Provide the (X, Y) coordinate of the cell's center where the given text is located.  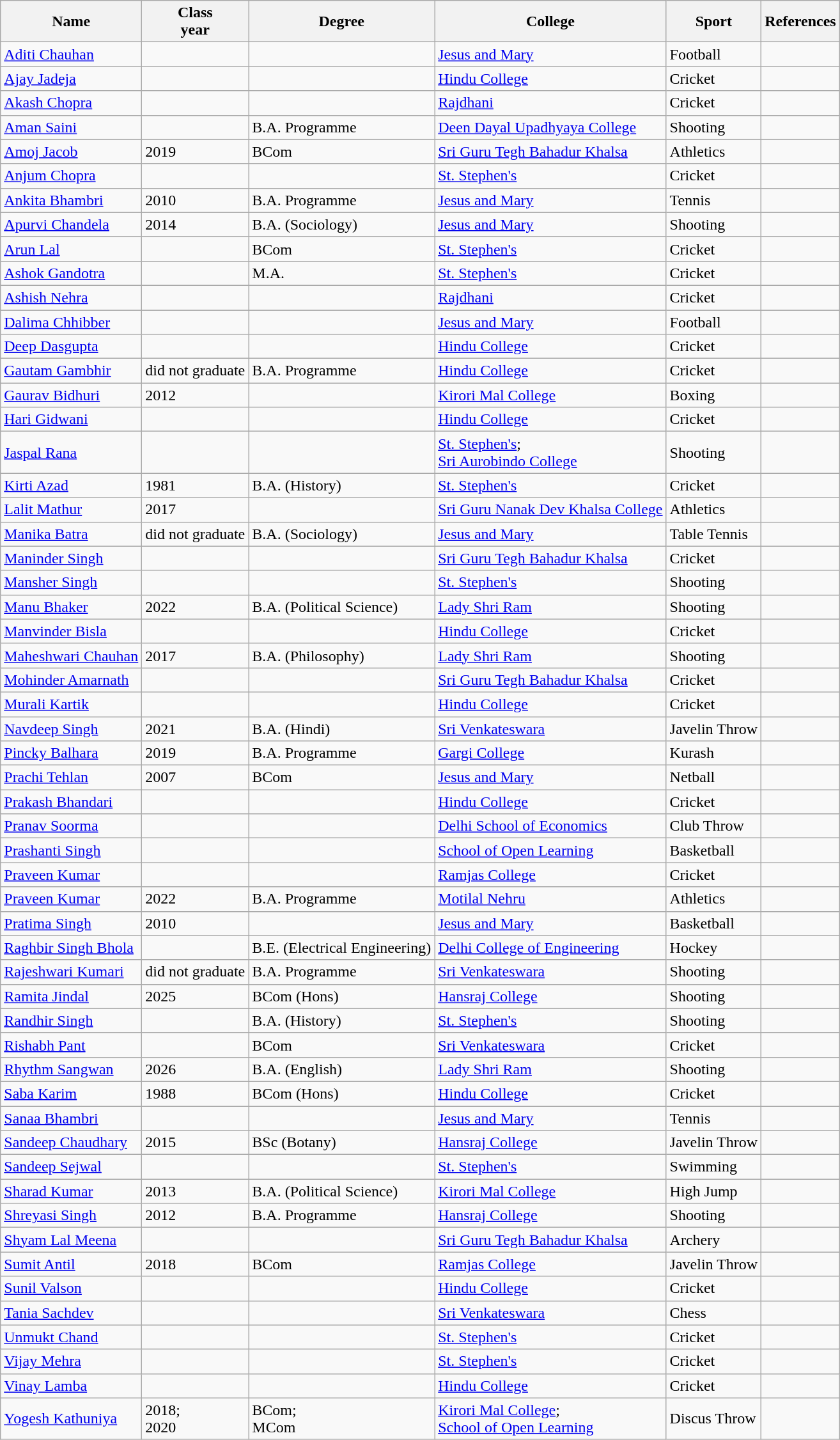
Ramita Jindal (72, 996)
Vinay Lamba (72, 1386)
Classyear (196, 22)
B.A. (English) (341, 1069)
2018;2020 (196, 1418)
Gautam Gambhir (72, 371)
2014 (196, 224)
Manu Bhaker (72, 607)
Prashanti Singh (72, 850)
Raghbir Singh Bhola (72, 948)
Kirori Mal College;School of Open Learning (550, 1418)
Anjum Chopra (72, 176)
Sharad Kumar (72, 1191)
Table Tennis (713, 534)
Ankita Bhambri (72, 200)
Unmukt Chand (72, 1337)
Arun Lal (72, 249)
Delhi College of Engineering (550, 948)
Hockey (713, 948)
BCom;MCom (341, 1418)
B.E. (Electrical Engineering) (341, 948)
School of Open Learning (550, 850)
M.A. (341, 273)
Sandeep Sejwal (72, 1167)
Sumit Antil (72, 1264)
Akash Chopra (72, 103)
St. Stephen's;Sri Aurobindo College (550, 453)
2025 (196, 996)
References (800, 22)
2013 (196, 1191)
Sandeep Chaudhary (72, 1143)
Rishabh Pant (72, 1045)
2021 (196, 728)
Randhir Singh (72, 1021)
Sport (713, 22)
Tania Sachdev (72, 1313)
Lalit Mathur (72, 510)
Ajay Jadeja (72, 79)
Gargi College (550, 753)
Aditi Chauhan (72, 54)
1988 (196, 1093)
Yogesh Kathuniya (72, 1418)
College (550, 22)
Rhythm Sangwan (72, 1069)
Murali Kartik (72, 704)
Gaurav Bidhuri (72, 395)
Mansher Singh (72, 583)
Pincky Balhara (72, 753)
Maninder Singh (72, 558)
Prachi Tehlan (72, 778)
Kirti Azad (72, 485)
Name (72, 22)
Dalima Chhibber (72, 322)
B.A. (Hindi) (341, 728)
2026 (196, 1069)
Maheshwari Chauhan (72, 655)
Discus Throw (713, 1418)
Deep Dasgupta (72, 347)
Motilal Nehru (550, 899)
Manika Batra (72, 534)
Vijay Mehra (72, 1361)
2018 (196, 1264)
Kurash (713, 753)
Ashok Gandotra (72, 273)
High Jump (713, 1191)
Manvinder Bisla (72, 631)
Jaspal Rana (72, 453)
Shreyasi Singh (72, 1216)
Sri Guru Nanak Dev Khalsa College (550, 510)
Deen Dayal Upadhyaya College (550, 127)
Mohinder Amarnath (72, 680)
2007 (196, 778)
B.A. (Philosophy) (341, 655)
Prakash Bhandari (72, 802)
Pratima Singh (72, 923)
Shyam Lal Meena (72, 1240)
Archery (713, 1240)
Pranav Soorma (72, 826)
Delhi School of Economics (550, 826)
Sunil Valson (72, 1288)
BSc (Botany) (341, 1143)
Boxing (713, 395)
Apurvi Chandela (72, 224)
Degree (341, 22)
Netball (713, 778)
Navdeep Singh (72, 728)
Chess (713, 1313)
1981 (196, 485)
Sanaa Bhambri (72, 1118)
Swimming (713, 1167)
Ashish Nehra (72, 297)
Saba Karim (72, 1093)
2015 (196, 1143)
Amoj Jacob (72, 152)
Aman Saini (72, 127)
Rajeshwari Kumari (72, 972)
Hari Gidwani (72, 419)
Club Throw (713, 826)
